Determine the [x, y] coordinate at the center of the cell enclosing the given text.  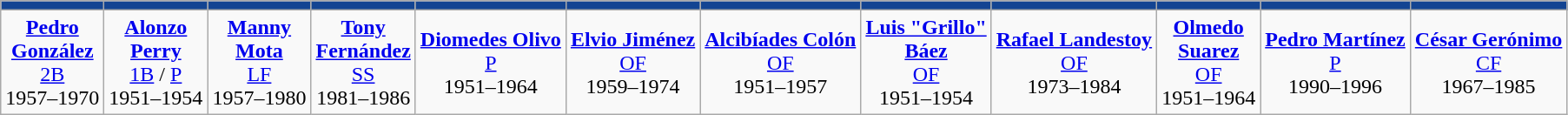
Elvio Jiménez OF 1959–1974 [632, 63]
César Gerónimo CF 1967–1985 [1489, 63]
Diomedes Olivo P 1951–1964 [490, 63]
Rafael Landestoy OF 1973–1984 [1074, 63]
Luis "Grillo"Báez OF 1951–1954 [926, 63]
PedroGonzález 2B 1957–1970 [52, 63]
TonyFernández SS 1981–1986 [363, 63]
Alcibíades Colón OF 1951–1957 [780, 63]
Pedro Martínez P 1990–1996 [1336, 63]
AlonzoPerry 1B / P 1951–1954 [156, 63]
MannyMota LF 1957–1980 [259, 63]
OlmedoSuarez OF 1951–1964 [1209, 63]
